Scan for the cell matching the given text and deliver its (X, Y) coordinate at center. 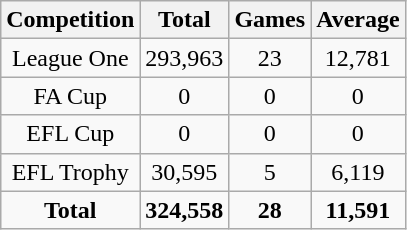
11,591 (358, 210)
12,781 (358, 58)
6,119 (358, 172)
Games (270, 20)
5 (270, 172)
30,595 (184, 172)
293,963 (184, 58)
Competition (70, 20)
League One (70, 58)
EFL Trophy (70, 172)
28 (270, 210)
23 (270, 58)
EFL Cup (70, 134)
324,558 (184, 210)
Average (358, 20)
FA Cup (70, 96)
